Extract the [x, y] coordinate from the center of the cell holding the provided text.  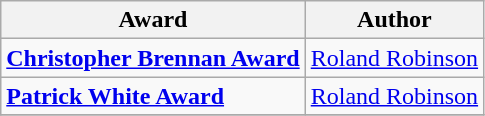
Award [153, 20]
Patrick White Award [153, 96]
Author [394, 20]
Christopher Brennan Award [153, 58]
